From the cell containing the given text, extract its center point as [X, Y] coordinate. 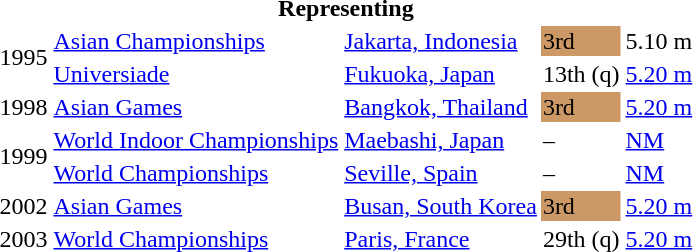
Busan, South Korea [441, 206]
World Championships [196, 173]
Universiade [196, 74]
Fukuoka, Japan [441, 74]
Asian Championships [196, 41]
Seville, Spain [441, 173]
Bangkok, Thailand [441, 107]
Jakarta, Indonesia [441, 41]
World Indoor Championships [196, 140]
Maebashi, Japan [441, 140]
13th (q) [581, 74]
